From the cell containing the given text, extract its center point as [x, y] coordinate. 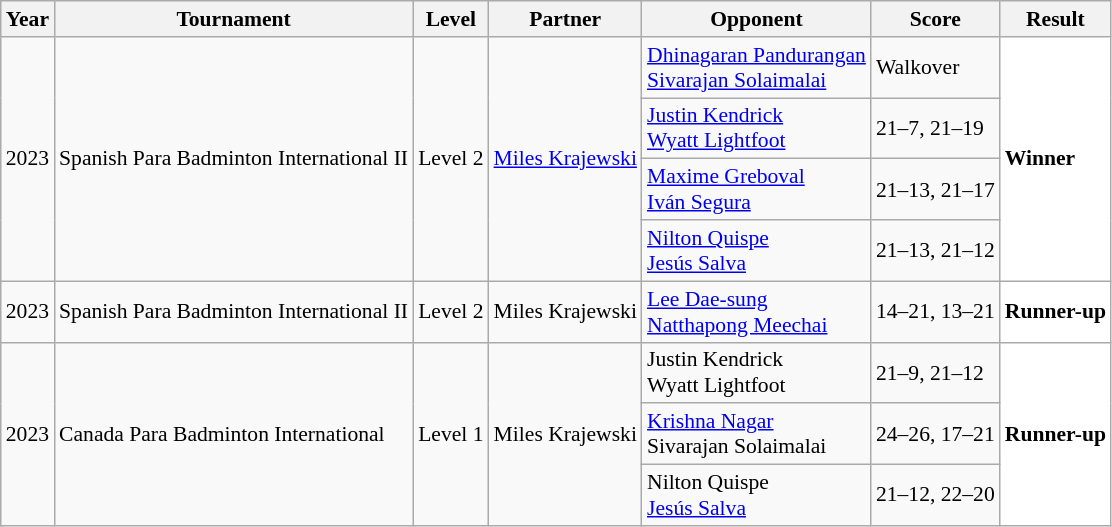
21–13, 21–17 [936, 190]
Result [1056, 19]
21–12, 22–20 [936, 496]
21–13, 21–12 [936, 250]
Level [450, 19]
Score [936, 19]
21–7, 21–19 [936, 128]
Year [28, 19]
Winner [1056, 159]
Maxime Greboval Iván Segura [756, 190]
Walkover [936, 68]
Partner [566, 19]
Dhinagaran Pandurangan Sivarajan Solaimalai [756, 68]
Canada Para Badminton International [234, 434]
21–9, 21–12 [936, 372]
Opponent [756, 19]
Level 1 [450, 434]
14–21, 13–21 [936, 312]
24–26, 17–21 [936, 434]
Lee Dae-sung Natthapong Meechai [756, 312]
Tournament [234, 19]
Krishna Nagar Sivarajan Solaimalai [756, 434]
